For the text-containing cell, return its midpoint in (x, y) coordinate format. 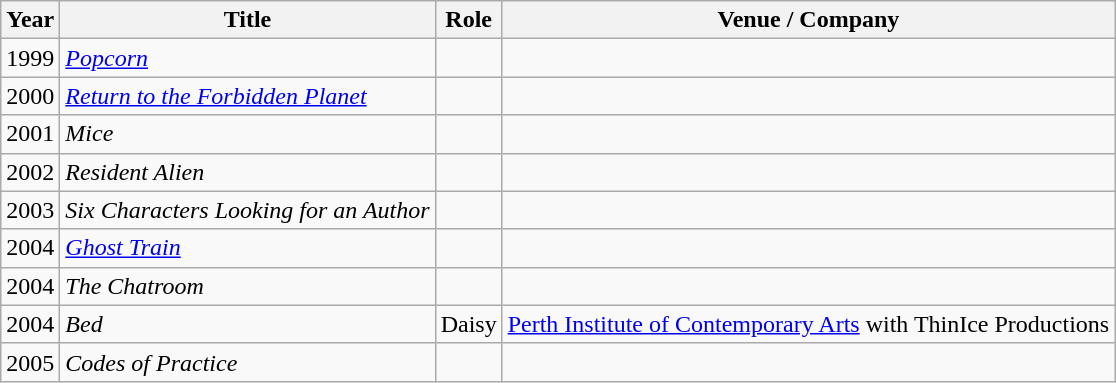
Role (468, 20)
2005 (30, 362)
Codes of Practice (248, 362)
Return to the Forbidden Planet (248, 96)
Daisy (468, 324)
Venue / Company (808, 20)
1999 (30, 58)
2002 (30, 172)
Bed (248, 324)
Title (248, 20)
2000 (30, 96)
The Chatroom (248, 286)
Year (30, 20)
Mice (248, 134)
Six Characters Looking for an Author (248, 210)
Ghost Train (248, 248)
2003 (30, 210)
Perth Institute of Contemporary Arts with ThinIce Productions (808, 324)
Resident Alien (248, 172)
Popcorn (248, 58)
2001 (30, 134)
